Capture the cell that displays the provided text and extract its (X, Y) central coordinate. 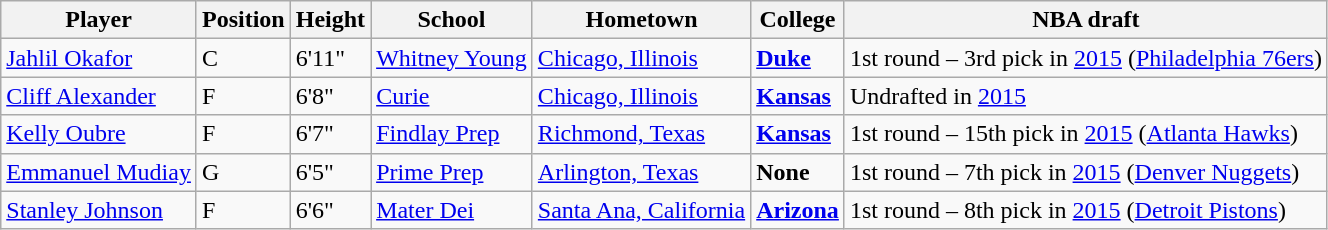
6'11" (330, 58)
Emmanuel Mudiay (99, 172)
Curie (452, 96)
Prime Prep (452, 172)
Mater Dei (452, 210)
Duke (798, 58)
6'6" (330, 210)
1st round – 7th pick in 2015 (Denver Nuggets) (1086, 172)
Hometown (641, 20)
1st round – 3rd pick in 2015 (Philadelphia 76ers) (1086, 58)
Whitney Young (452, 58)
School (452, 20)
Richmond, Texas (641, 134)
Kelly Oubre (99, 134)
Arizona (798, 210)
Findlay Prep (452, 134)
1st round – 8th pick in 2015 (Detroit Pistons) (1086, 210)
6'7" (330, 134)
Stanley Johnson (99, 210)
College (798, 20)
6'5" (330, 172)
Cliff Alexander (99, 96)
6'8" (330, 96)
Position (243, 20)
NBA draft (1086, 20)
1st round – 15th pick in 2015 (Atlanta Hawks) (1086, 134)
Arlington, Texas (641, 172)
Player (99, 20)
None (798, 172)
Undrafted in 2015 (1086, 96)
G (243, 172)
Height (330, 20)
Santa Ana, California (641, 210)
C (243, 58)
Jahlil Okafor (99, 58)
